Find where the given text appears and provide that cell's center as [x, y] coordinate. 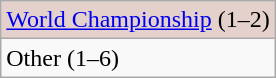
World Championship (1–2) [138, 20]
Other (1–6) [138, 58]
